Return (x, y) of the center of cell containing provided text 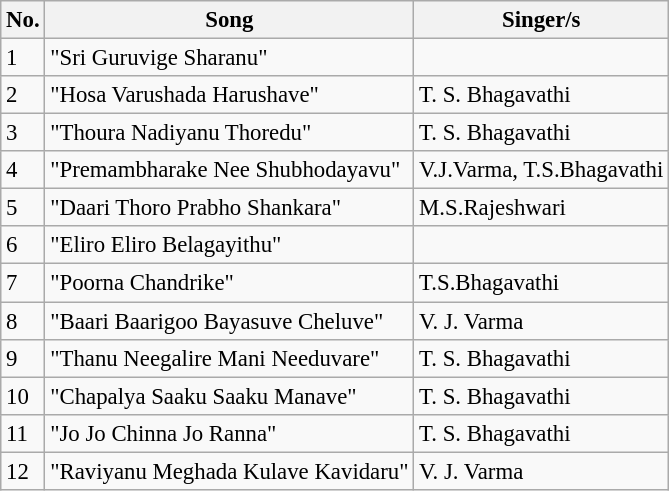
"Jo Jo Chinna Jo Ranna" (230, 433)
"Baari Baarigoo Bayasuve Cheluve" (230, 321)
Song (230, 20)
"Eliro Eliro Belagayithu" (230, 245)
"Sri Guruvige Sharanu" (230, 58)
10 (23, 396)
T.S.Bhagavathi (542, 283)
No. (23, 20)
4 (23, 170)
9 (23, 358)
3 (23, 133)
"Thoura Nadiyanu Thoredu" (230, 133)
"Thanu Neegalire Mani Needuvare" (230, 358)
V.J.Varma, T.S.Bhagavathi (542, 170)
5 (23, 208)
"Premambharake Nee Shubhodayavu" (230, 170)
"Raviyanu Meghada Kulave Kavidaru" (230, 471)
8 (23, 321)
6 (23, 245)
Singer/s (542, 20)
1 (23, 58)
11 (23, 433)
2 (23, 95)
M.S.Rajeshwari (542, 208)
12 (23, 471)
"Chapalya Saaku Saaku Manave" (230, 396)
"Poorna Chandrike" (230, 283)
"Hosa Varushada Harushave" (230, 95)
7 (23, 283)
"Daari Thoro Prabho Shankara" (230, 208)
